Find where the given text appears and provide that cell's center as [X, Y] coordinate. 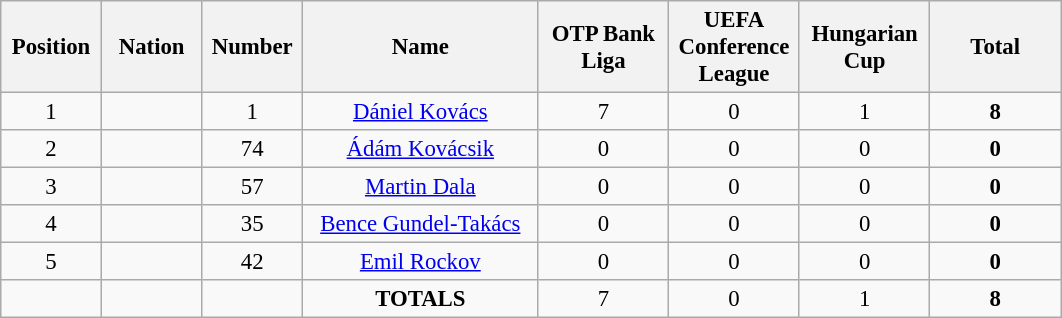
Bence Gundel-Takács [421, 224]
Dániel Kovács [421, 112]
TOTALS [421, 299]
Hungarian Cup [864, 47]
57 [252, 187]
Position [52, 47]
Nation [152, 47]
3 [52, 187]
OTP Bank Liga [604, 47]
5 [52, 262]
2 [52, 149]
Total [996, 47]
42 [252, 262]
4 [52, 224]
Ádám Kovácsik [421, 149]
35 [252, 224]
74 [252, 149]
Number [252, 47]
Martin Dala [421, 187]
Name [421, 47]
Emil Rockov [421, 262]
UEFA Conference League [734, 47]
